Locate the cell with the specified text and output its (x, y) center coordinate. 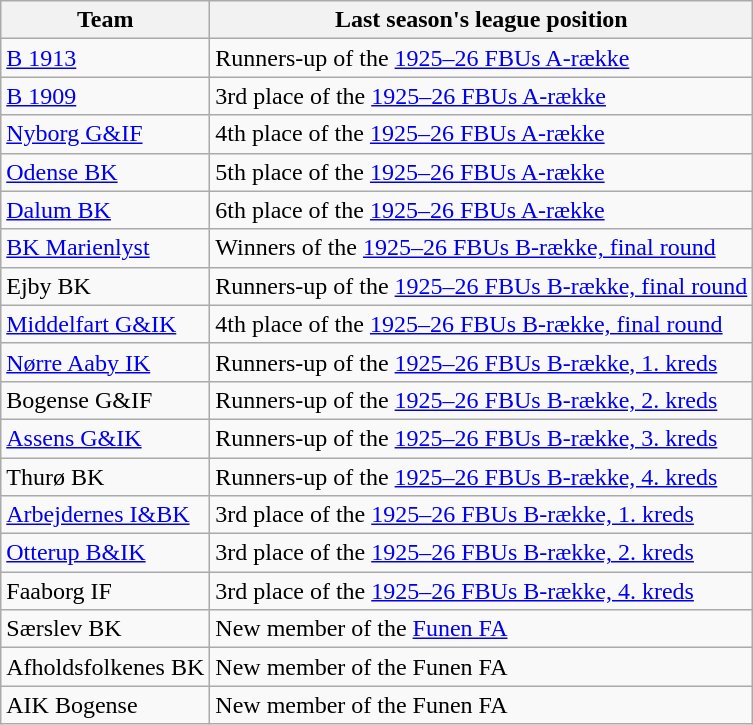
AIK Bogense (106, 705)
4th place of the 1925–26 FBUs A-række (482, 134)
Thurø BK (106, 477)
6th place of the 1925–26 FBUs A-række (482, 210)
Last season's league position (482, 20)
3rd place of the 1925–26 FBUs A-række (482, 96)
Nørre Aaby IK (106, 362)
Særslev BK (106, 629)
Winners of the 1925–26 FBUs B-række, final round (482, 248)
Faaborg IF (106, 591)
Team (106, 20)
Otterup B&IK (106, 553)
Runners-up of the 1925–26 FBUs B-række, 4. kreds (482, 477)
3rd place of the 1925–26 FBUs B-række, 1. kreds (482, 515)
3rd place of the 1925–26 FBUs B-række, 2. kreds (482, 553)
Nyborg G&IF (106, 134)
Middelfart G&IK (106, 324)
B 1909 (106, 96)
Runners-up of the 1925–26 FBUs B-række, 2. kreds (482, 400)
BK Marienlyst (106, 248)
Runners-up of the 1925–26 FBUs B-række, 3. kreds (482, 438)
Afholdsfolkenes BK (106, 667)
Arbejdernes I&BK (106, 515)
3rd place of the 1925–26 FBUs B-række, 4. kreds (482, 591)
Runners-up of the 1925–26 FBUs A-række (482, 58)
Runners-up of the 1925–26 FBUs B-række, 1. kreds (482, 362)
Runners-up of the 1925–26 FBUs B-række, final round (482, 286)
Ejby BK (106, 286)
Bogense G&IF (106, 400)
Assens G&IK (106, 438)
B 1913 (106, 58)
4th place of the 1925–26 FBUs B-række, final round (482, 324)
Dalum BK (106, 210)
5th place of the 1925–26 FBUs A-række (482, 172)
Odense BK (106, 172)
